For the text-containing cell, return its midpoint in (x, y) coordinate format. 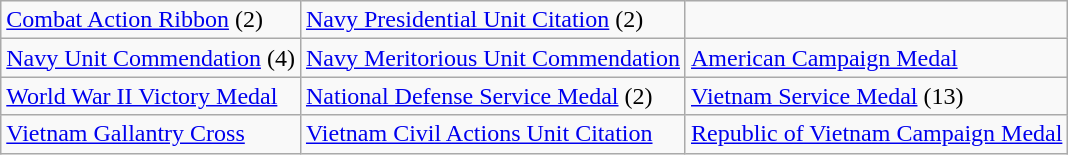
American Campaign Medal (876, 58)
Republic of Vietnam Campaign Medal (876, 134)
Vietnam Service Medal (13) (876, 96)
Navy Presidential Unit Citation (2) (492, 20)
Vietnam Civil Actions Unit Citation (492, 134)
Navy Unit Commendation (4) (151, 58)
World War II Victory Medal (151, 96)
Vietnam Gallantry Cross (151, 134)
National Defense Service Medal (2) (492, 96)
Combat Action Ribbon (2) (151, 20)
Navy Meritorious Unit Commendation (492, 58)
